Locate the cell with the specified text and output its [X, Y] center coordinate. 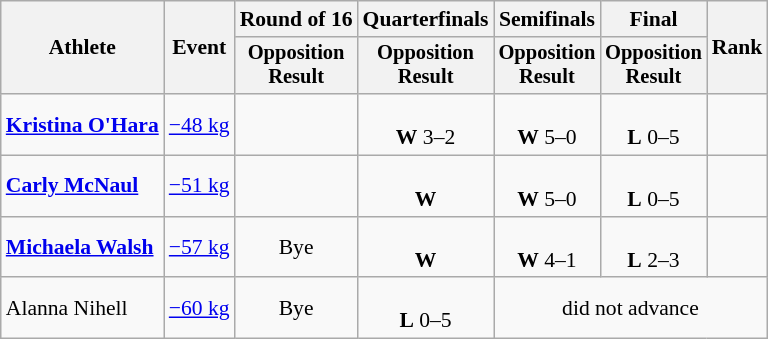
Rank [738, 48]
Athlete [82, 48]
Kristina O'Hara [82, 124]
Quarterfinals [426, 19]
Final [654, 19]
−51 kg [200, 186]
Alanna Nihell [82, 308]
−60 kg [200, 308]
did not advance [631, 308]
−48 kg [200, 124]
Carly McNaul [82, 186]
Semifinals [548, 19]
Michaela Walsh [82, 248]
Round of 16 [296, 19]
W 4–1 [548, 248]
L 2–3 [654, 248]
−57 kg [200, 248]
W 3–2 [426, 124]
Event [200, 48]
